Return [x, y] of the center of cell containing provided text 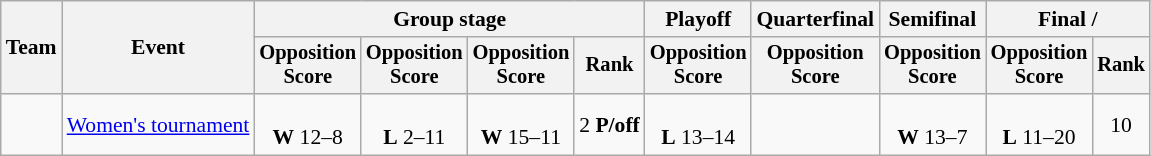
10 [1121, 124]
L 2–11 [414, 124]
L 13–14 [698, 124]
Event [158, 48]
Team [32, 48]
Final / [1068, 19]
W 15–11 [522, 124]
W 12–8 [308, 124]
2 P/off [610, 124]
Playoff [698, 19]
Semifinal [932, 19]
Women's tournament [158, 124]
Quarterfinal [815, 19]
Group stage [449, 19]
L 11–20 [1040, 124]
W 13–7 [932, 124]
